Detect which cell encompasses the target text, then output its [X, Y] center coordinate. 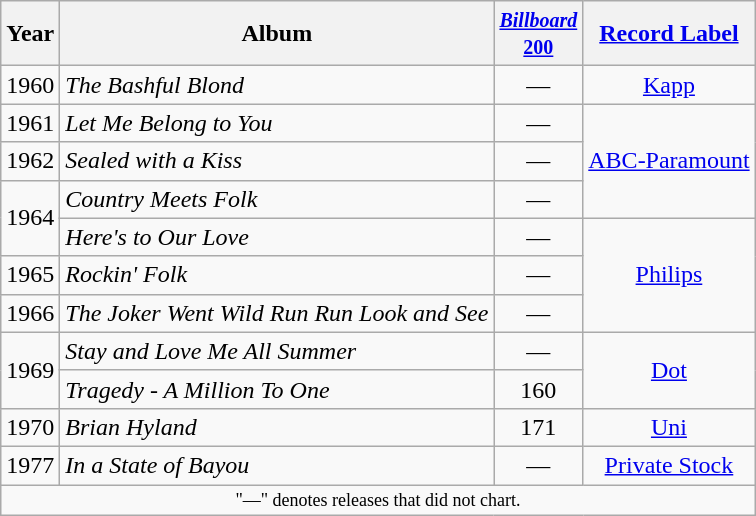
1969 [30, 370]
Dot [669, 370]
Tragedy - A Million To One [277, 389]
Private Stock [669, 465]
171 [538, 427]
1961 [30, 123]
Let Me Belong to You [277, 123]
1960 [30, 85]
1962 [30, 161]
Album [277, 34]
160 [538, 389]
The Bashful Blond [277, 85]
ABC-Paramount [669, 161]
In a State of Bayou [277, 465]
1966 [30, 313]
1970 [30, 427]
The Joker Went Wild Run Run Look and See [277, 313]
1965 [30, 275]
Record Label [669, 34]
Year [30, 34]
Philips [669, 275]
Brian Hyland [277, 427]
Here's to Our Love [277, 237]
Stay and Love Me All Summer [277, 351]
Billboard 200 [538, 34]
1964 [30, 218]
Kapp [669, 85]
Rockin' Folk [277, 275]
Uni [669, 427]
Sealed with a Kiss [277, 161]
1977 [30, 465]
Country Meets Folk [277, 199]
"—" denotes releases that did not chart. [378, 500]
